Locate the cell with the specified text and output its (x, y) center coordinate. 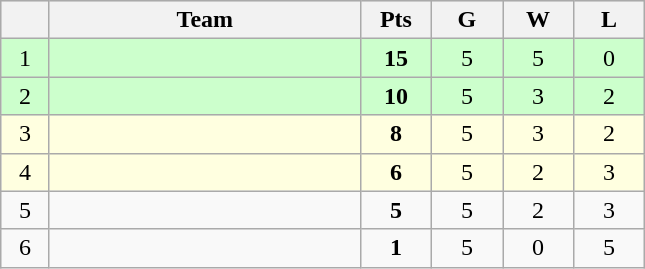
15 (396, 58)
8 (396, 134)
W (538, 20)
Team (204, 20)
4 (26, 172)
10 (396, 96)
G (466, 20)
Pts (396, 20)
L (610, 20)
